From the cell containing the given text, extract its center point as [X, Y] coordinate. 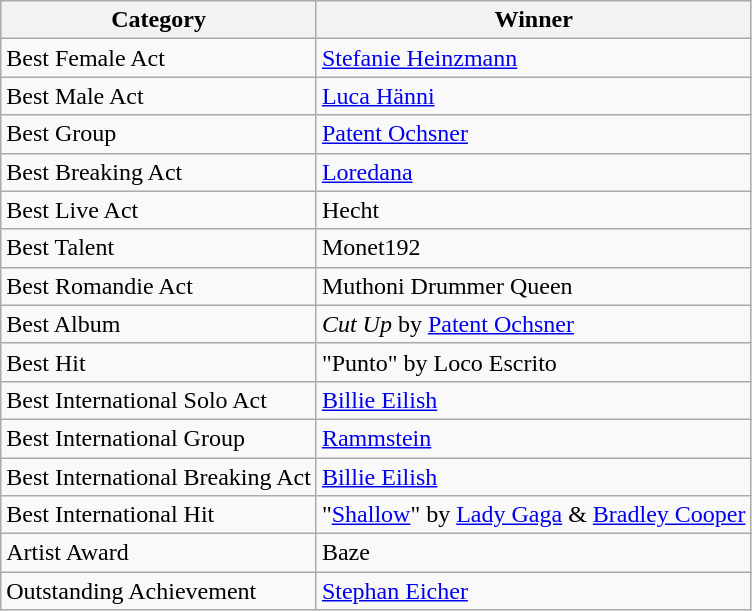
Best Female Act [159, 58]
Best International Hit [159, 515]
Monet192 [534, 248]
Best International Breaking Act [159, 477]
Artist Award [159, 553]
Luca Hänni [534, 96]
Best Live Act [159, 210]
Patent Ochsner [534, 134]
Winner [534, 20]
Best Hit [159, 362]
Best Romandie Act [159, 286]
Best Male Act [159, 96]
Stephan Eicher [534, 591]
Best Group [159, 134]
Best Talent [159, 248]
Category [159, 20]
Best International Solo Act [159, 400]
Outstanding Achievement [159, 591]
Loredana [534, 172]
Best Album [159, 324]
Muthoni Drummer Queen [534, 286]
Best International Group [159, 438]
Best Breaking Act [159, 172]
Cut Up by Patent Ochsner [534, 324]
"Shallow" by Lady Gaga & Bradley Cooper [534, 515]
Hecht [534, 210]
"Punto" by Loco Escrito [534, 362]
Stefanie Heinzmann [534, 58]
Baze [534, 553]
Rammstein [534, 438]
